For the text-containing cell, return its midpoint in [x, y] coordinate format. 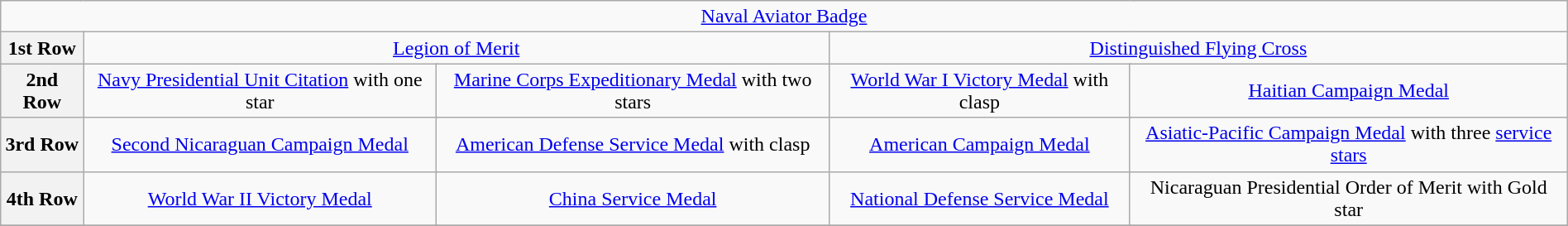
Distinguished Flying Cross [1199, 48]
American Campaign Medal [980, 144]
4th Row [42, 199]
Naval Aviator Badge [784, 17]
American Defense Service Medal with clasp [633, 144]
Second Nicaraguan Campaign Medal [260, 144]
World War I Victory Medal with clasp [980, 91]
Navy Presidential Unit Citation with one star [260, 91]
Nicaraguan Presidential Order of Merit with Gold star [1348, 199]
Marine Corps Expeditionary Medal with two stars [633, 91]
Haitian Campaign Medal [1348, 91]
World War II Victory Medal [260, 199]
2nd Row [42, 91]
Legion of Merit [457, 48]
National Defense Service Medal [980, 199]
1st Row [42, 48]
3rd Row [42, 144]
China Service Medal [633, 199]
Asiatic-Pacific Campaign Medal with three service stars [1348, 144]
